Locate the cell with the specified text and output its [x, y] center coordinate. 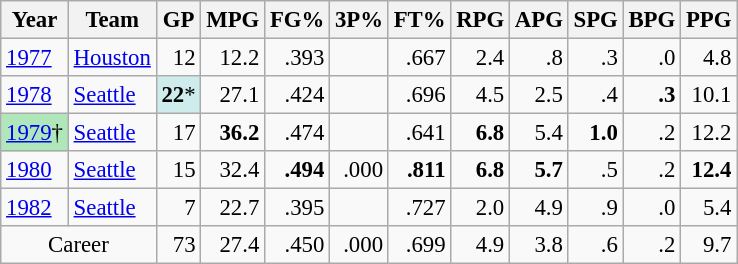
2.0 [480, 208]
1980 [35, 170]
4.8 [709, 58]
12 [178, 58]
1979† [35, 133]
.696 [420, 95]
5.7 [540, 170]
APG [540, 20]
4.5 [480, 95]
27.1 [233, 95]
Year [35, 20]
.641 [420, 133]
BPG [652, 20]
.395 [298, 208]
1.0 [596, 133]
.393 [298, 58]
MPG [233, 20]
RPG [480, 20]
73 [178, 245]
10.1 [709, 95]
.6 [596, 245]
.450 [298, 245]
22* [178, 95]
1978 [35, 95]
2.4 [480, 58]
9.7 [709, 245]
.667 [420, 58]
.727 [420, 208]
27.4 [233, 245]
7 [178, 208]
GP [178, 20]
SPG [596, 20]
.5 [596, 170]
32.4 [233, 170]
FG% [298, 20]
15 [178, 170]
.474 [298, 133]
17 [178, 133]
.811 [420, 170]
3P% [360, 20]
Career [78, 245]
1982 [35, 208]
.699 [420, 245]
36.2 [233, 133]
PPG [709, 20]
Houston [112, 58]
.424 [298, 95]
.4 [596, 95]
1977 [35, 58]
.494 [298, 170]
.8 [540, 58]
22.7 [233, 208]
3.8 [540, 245]
.9 [596, 208]
Team [112, 20]
FT% [420, 20]
12.4 [709, 170]
2.5 [540, 95]
